Detect which cell encompasses the target text, then output its (x, y) center coordinate. 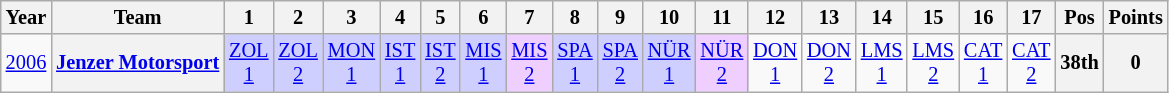
MON1 (352, 63)
12 (775, 17)
IST2 (440, 63)
LMS2 (933, 63)
38th (1079, 63)
MIS2 (529, 63)
10 (670, 17)
Points (1136, 17)
MIS1 (483, 63)
16 (983, 17)
3 (352, 17)
NÜR1 (670, 63)
5 (440, 17)
8 (574, 17)
17 (1031, 17)
9 (620, 17)
14 (882, 17)
0 (1136, 63)
DON2 (829, 63)
11 (722, 17)
SPA1 (574, 63)
ZOL2 (298, 63)
4 (400, 17)
15 (933, 17)
ZOL1 (248, 63)
Team (138, 17)
SPA2 (620, 63)
LMS1 (882, 63)
2006 (26, 63)
DON1 (775, 63)
1 (248, 17)
IST1 (400, 63)
13 (829, 17)
Jenzer Motorsport (138, 63)
6 (483, 17)
NÜR2 (722, 63)
CAT2 (1031, 63)
Pos (1079, 17)
7 (529, 17)
Year (26, 17)
CAT1 (983, 63)
2 (298, 17)
